Extract the [x, y] coordinate from the center of the cell holding the provided text.  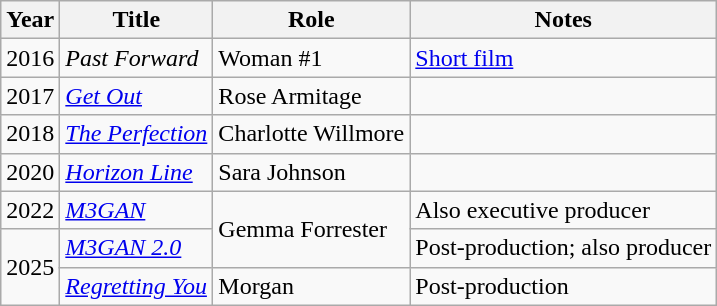
Horizon Line [136, 172]
The Perfection [136, 134]
Charlotte Willmore [312, 134]
2018 [30, 134]
2025 [30, 267]
2017 [30, 96]
M3GAN [136, 210]
2022 [30, 210]
Also executive producer [564, 210]
M3GAN 2.0 [136, 248]
Morgan [312, 286]
Sara Johnson [312, 172]
Post-production; also producer [564, 248]
Past Forward [136, 58]
Rose Armitage [312, 96]
2016 [30, 58]
Role [312, 20]
Post-production [564, 286]
Short film [564, 58]
2020 [30, 172]
Gemma Forrester [312, 229]
Get Out [136, 96]
Regretting You [136, 286]
Woman #1 [312, 58]
Notes [564, 20]
Title [136, 20]
Year [30, 20]
